Provide the (x, y) coordinate of the cell's center where the given text is located.  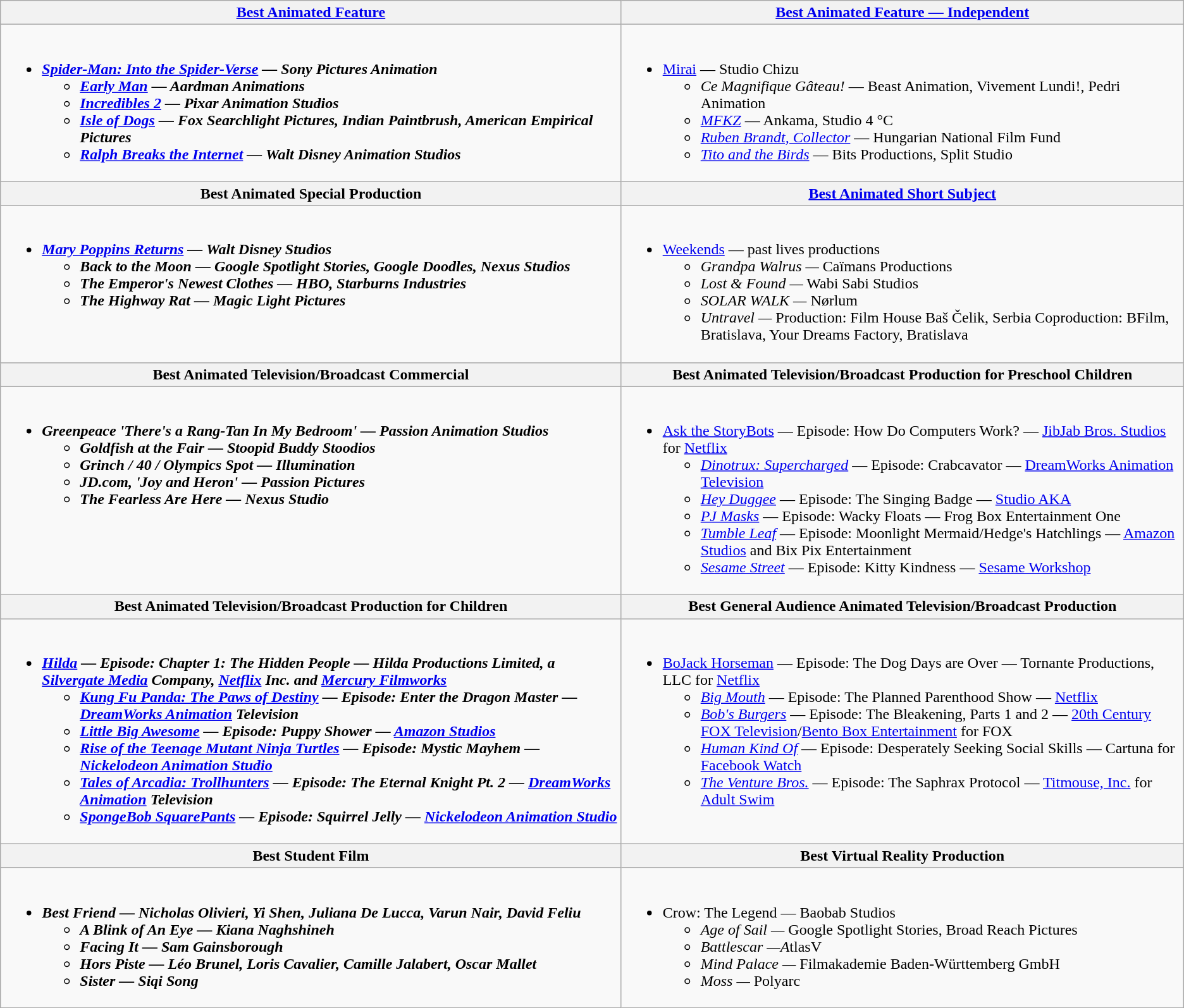
Best Student Film (311, 856)
Best Animated Feature — Independent (902, 13)
Best Animated Feature (311, 13)
Best Virtual Reality Production (902, 856)
Best Animated Short Subject (902, 194)
Best Animated Special Production (311, 194)
Best General Audience Animated Television/Broadcast Production (902, 606)
Best Animated Television/Broadcast Commercial (311, 374)
Best Animated Television/Broadcast Production for Preschool Children (902, 374)
Best Animated Television/Broadcast Production for Children (311, 606)
